Provide the (x, y) coordinate of the cell's center where the given text is located.  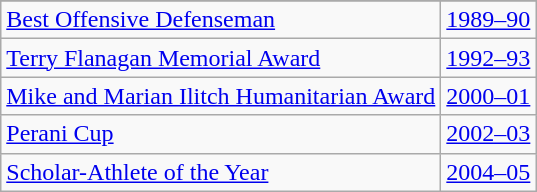
Best Offensive Defenseman (221, 20)
Scholar-Athlete of the Year (221, 172)
2000–01 (488, 96)
1992–93 (488, 58)
2002–03 (488, 134)
1989–90 (488, 20)
Mike and Marian Ilitch Humanitarian Award (221, 96)
2004–05 (488, 172)
Terry Flanagan Memorial Award (221, 58)
Perani Cup (221, 134)
